Capture the cell that displays the provided text and extract its [X, Y] central coordinate. 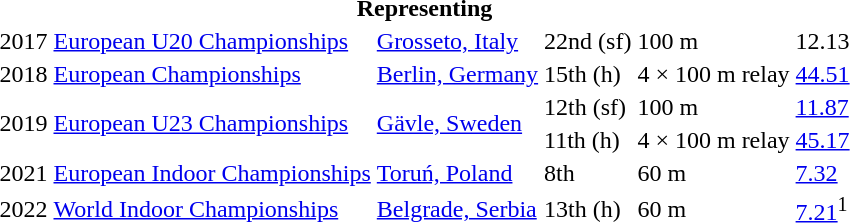
Toruń, Poland [457, 173]
11th (h) [588, 140]
12th (sf) [588, 107]
8th [588, 173]
European U20 Championships [212, 41]
European Championships [212, 74]
Grosseto, Italy [457, 41]
European Indoor Championships [212, 173]
15th (h) [588, 74]
60 m [714, 173]
22nd (sf) [588, 41]
Gävle, Sweden [457, 124]
Berlin, Germany [457, 74]
European U23 Championships [212, 124]
